Pinpoint the cell where the given text exists, returning its (x, y) midpoint coordinate. 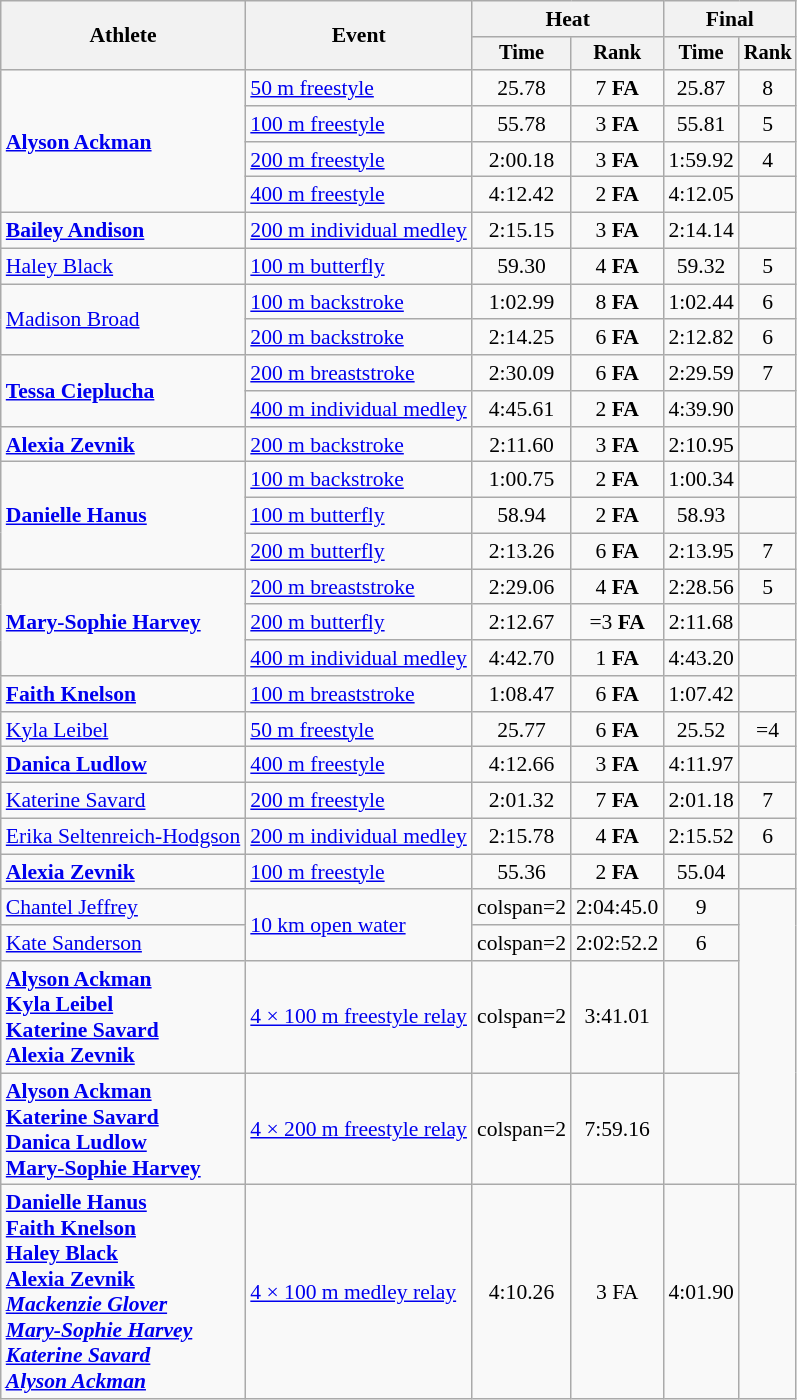
Haley Black (124, 267)
2:13.26 (522, 552)
58.94 (522, 516)
2:01.32 (522, 801)
4:12.66 (522, 765)
Danielle HanusFaith KnelsonHaley BlackAlexia ZevnikMackenzie GloverMary-Sophie HarveyKaterine SavardAlyson Ackman (124, 1292)
55.78 (522, 124)
25.52 (700, 730)
Alyson AckmanKaterine SavardDanica LudlowMary-Sophie Harvey (124, 1129)
Kate Sanderson (124, 943)
59.32 (700, 267)
4 × 100 m freestyle relay (358, 1017)
1:08.47 (522, 694)
Bailey Andison (124, 231)
Tessa Cieplucha (124, 390)
1:59.92 (700, 160)
Athlete (124, 36)
100 m breaststroke (358, 694)
4 × 100 m medley relay (358, 1292)
4 × 200 m freestyle relay (358, 1129)
8 FA (617, 302)
Faith Knelson (124, 694)
4:10.26 (522, 1292)
Heat (568, 19)
9 (700, 908)
Danielle Hanus (124, 516)
Danica Ludlow (124, 765)
4:11.97 (700, 765)
25.77 (522, 730)
2:15.15 (522, 231)
55.36 (522, 872)
1:07.42 (700, 694)
2:29.06 (522, 587)
2:12.67 (522, 623)
7:59.16 (617, 1129)
Madison Broad (124, 320)
2:15.52 (700, 837)
55.81 (700, 124)
59.30 (522, 267)
4:45.61 (522, 409)
2:02:52.2 (617, 943)
Kyla Leibel (124, 730)
Event (358, 36)
55.04 (700, 872)
2:01.18 (700, 801)
Final (730, 19)
2:10.95 (700, 445)
2:14.25 (522, 338)
2:13.95 (700, 552)
Alyson Ackman (124, 141)
2:28.56 (700, 587)
2:11.60 (522, 445)
4:43.20 (700, 658)
58.93 (700, 516)
2:11.68 (700, 623)
Erika Seltenreich-Hodgson (124, 837)
4 (768, 160)
Chantel Jeffrey (124, 908)
=3 FA (617, 623)
1:02.99 (522, 302)
Alyson AckmanKyla LeibelKaterine SavardAlexia Zevnik (124, 1017)
1:02.44 (700, 302)
2:12.82 (700, 338)
3:41.01 (617, 1017)
2:14.14 (700, 231)
4:39.90 (700, 409)
Katerine Savard (124, 801)
4:01.90 (700, 1292)
2:30.09 (522, 373)
10 km open water (358, 926)
2:00.18 (522, 160)
2:15.78 (522, 837)
4:42.70 (522, 658)
4:12.42 (522, 195)
=4 (768, 730)
2:29.59 (700, 373)
25.78 (522, 88)
1 FA (617, 658)
1:00.34 (700, 480)
4:12.05 (700, 195)
Mary-Sophie Harvey (124, 622)
8 (768, 88)
2:04:45.0 (617, 908)
1:00.75 (522, 480)
25.87 (700, 88)
